Return the (x, y) coordinate for the center point of the cell that contains the specified text.  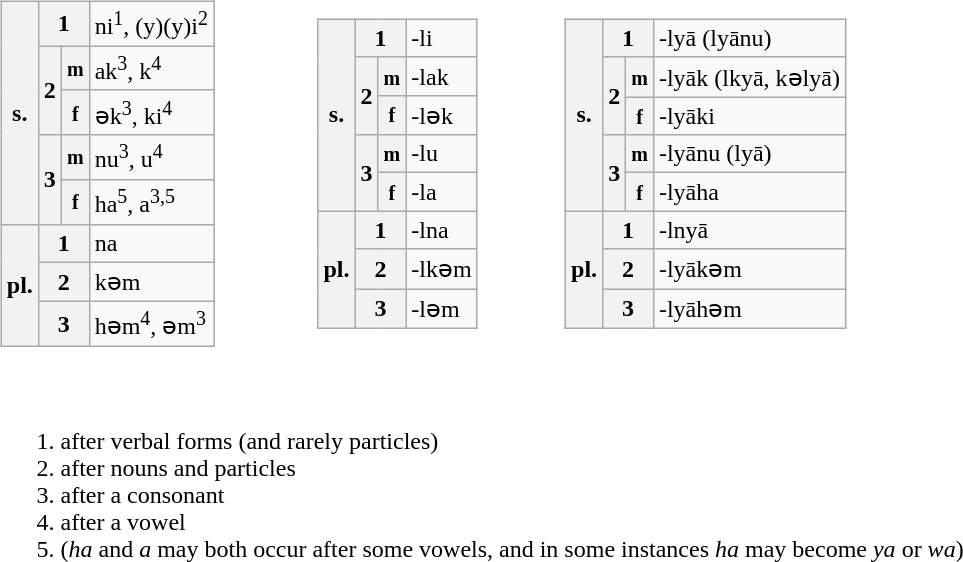
ha5, a3,5 (151, 202)
-lək (442, 115)
-lkəm (442, 269)
na (151, 243)
-lyāhəm (749, 309)
ni1, (y)(y)i2 (151, 24)
ak3, k4 (151, 68)
-lyāk (lkyā, kəlyā) (749, 77)
-lak (442, 76)
-lna (442, 230)
nu3, u4 (151, 158)
ək3, ki4 (151, 112)
-lyāki (749, 116)
-lu (442, 154)
-lnyā (749, 230)
-li (442, 38)
-lyākəm (749, 269)
-la (442, 192)
kəm (151, 282)
-lyā (lyānu) (749, 38)
həm4, əm3 (151, 324)
-ləm (442, 309)
-lyānu (lyā) (749, 154)
-lyāha (749, 192)
